Return the (x, y) coordinate for the center point of the cell that contains the specified text.  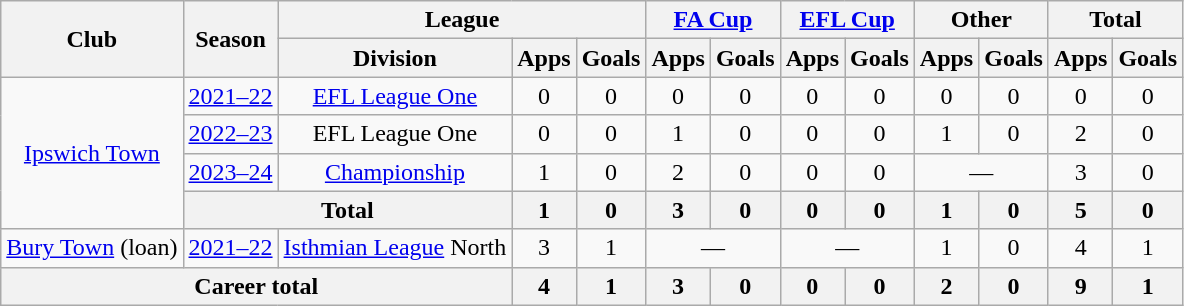
Isthmian League North (395, 248)
EFL Cup (847, 20)
Season (230, 39)
Bury Town (loan) (92, 248)
Division (395, 58)
Championship (395, 172)
5 (1080, 210)
2023–24 (230, 172)
Career total (256, 286)
League (462, 20)
2022–23 (230, 134)
Club (92, 39)
FA Cup (713, 20)
Other (981, 20)
9 (1080, 286)
Ipswich Town (92, 153)
